From the cell containing the given text, extract its center point as [x, y] coordinate. 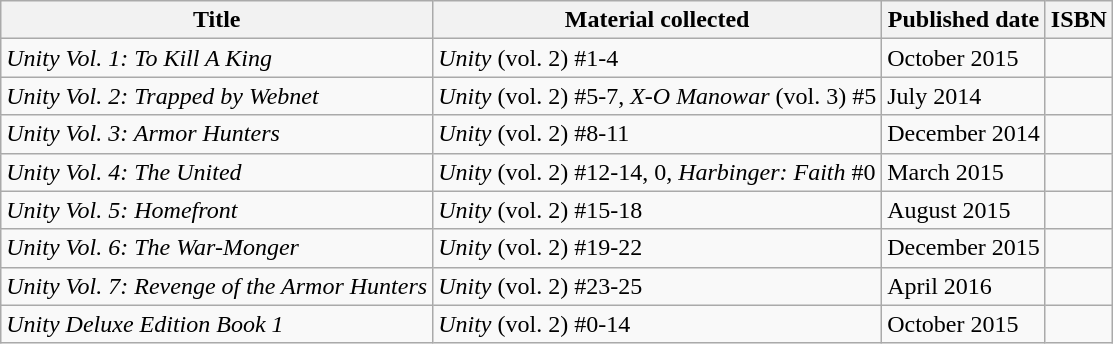
Unity Vol. 7: Revenge of the Armor Hunters [217, 286]
July 2014 [964, 96]
Unity Deluxe Edition Book 1 [217, 324]
Unity (vol. 2) #19-22 [658, 248]
April 2016 [964, 286]
Unity (vol. 2) #12-14, 0, Harbinger: Faith #0 [658, 172]
ISBN [1078, 20]
Unity Vol. 6: The War-Monger [217, 248]
Unity Vol. 3: Armor Hunters [217, 134]
Published date [964, 20]
Unity Vol. 1: To Kill A King [217, 58]
Unity (vol. 2) #1-4 [658, 58]
Title [217, 20]
Material collected [658, 20]
March 2015 [964, 172]
Unity Vol. 4: The United [217, 172]
Unity Vol. 5: Homefront [217, 210]
Unity (vol. 2) #5-7, X-O Manowar (vol. 3) #5 [658, 96]
Unity (vol. 2) #15-18 [658, 210]
December 2015 [964, 248]
Unity Vol. 2: Trapped by Webnet [217, 96]
Unity (vol. 2) #23-25 [658, 286]
Unity (vol. 2) #0-14 [658, 324]
Unity (vol. 2) #8-11 [658, 134]
August 2015 [964, 210]
December 2014 [964, 134]
